From the cell containing the given text, extract its center point as [x, y] coordinate. 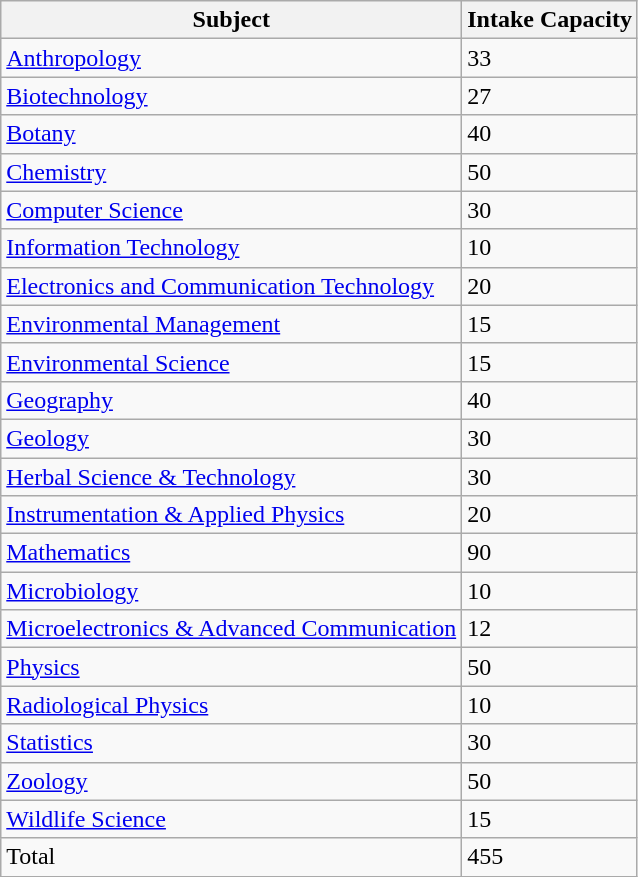
Information Technology [232, 248]
Microbiology [232, 591]
27 [550, 96]
Intake Capacity [550, 20]
Computer Science [232, 210]
Electronics and Communication Technology [232, 286]
Physics [232, 667]
Microelectronics & Advanced Communication [232, 629]
Subject [232, 20]
Geology [232, 438]
Herbal Science & Technology [232, 477]
12 [550, 629]
Environmental Science [232, 362]
Total [232, 857]
Zoology [232, 781]
Biotechnology [232, 96]
33 [550, 58]
Environmental Management [232, 324]
Mathematics [232, 553]
Instrumentation & Applied Physics [232, 515]
Radiological Physics [232, 705]
90 [550, 553]
Anthropology [232, 58]
Wildlife Science [232, 819]
Botany [232, 134]
Statistics [232, 743]
Chemistry [232, 172]
Geography [232, 400]
455 [550, 857]
